Find where the given text appears and provide that cell's center as [x, y] coordinate. 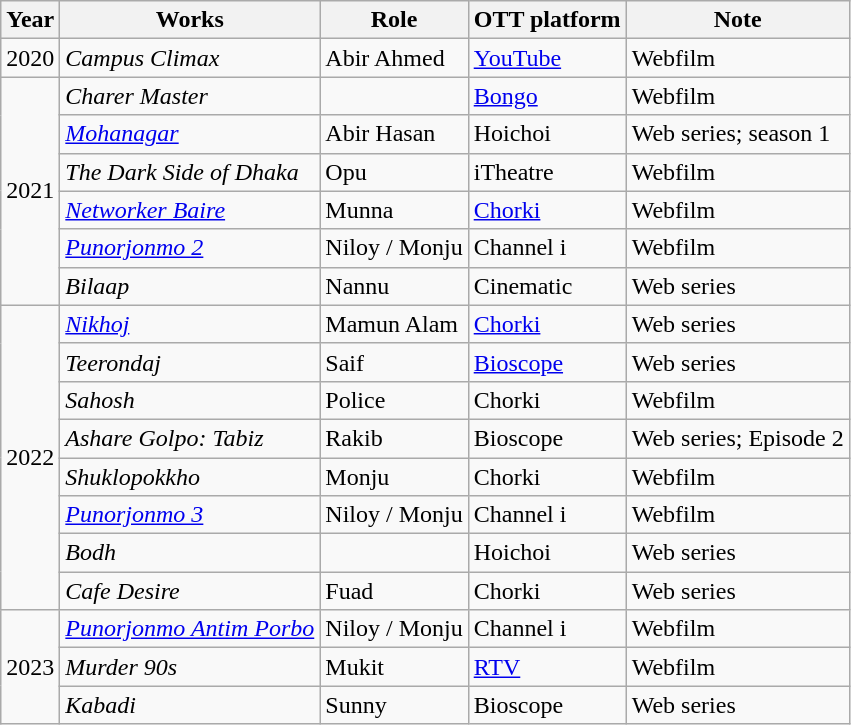
Abir Ahmed [394, 58]
Cinematic [547, 286]
Monju [394, 477]
2022 [30, 457]
The Dark Side of Dhaka [190, 172]
Rakib [394, 438]
Year [30, 20]
YouTube [547, 58]
Campus Climax [190, 58]
Web series; season 1 [738, 134]
2021 [30, 191]
Punorjonmo 3 [190, 515]
Nikhoj [190, 324]
Bilaap [190, 286]
Sahosh [190, 400]
RTV [547, 667]
OTT platform [547, 20]
Police [394, 400]
Bodh [190, 553]
Web series; Episode 2 [738, 438]
Sunny [394, 705]
Networker Baire [190, 210]
Punorjonmo 2 [190, 248]
Mamun Alam [394, 324]
2020 [30, 58]
Works [190, 20]
Note [738, 20]
Bongo [547, 96]
Punorjonmo Antim Porbo [190, 629]
Opu [394, 172]
Role [394, 20]
Munna [394, 210]
Fuad [394, 591]
Charer Master [190, 96]
Ashare Golpo: Tabiz [190, 438]
Teerondaj [190, 362]
2023 [30, 667]
Saif [394, 362]
Mohanagar [190, 134]
Abir Hasan [394, 134]
Murder 90s [190, 667]
Nannu [394, 286]
Shuklopokkho [190, 477]
Cafe Desire [190, 591]
Mukit [394, 667]
Kabadi [190, 705]
iTheatre [547, 172]
